Scan for the cell matching the given text and deliver its (X, Y) coordinate at center. 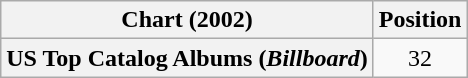
Position (420, 20)
32 (420, 58)
US Top Catalog Albums (Billboard) (187, 58)
Chart (2002) (187, 20)
